For the text-containing cell, return its midpoint in [X, Y] coordinate format. 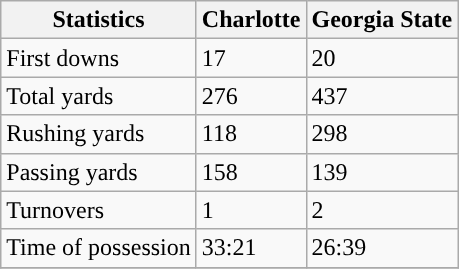
Turnovers [99, 210]
Time of possession [99, 248]
158 [251, 172]
276 [251, 96]
Georgia State [382, 20]
33:21 [251, 248]
20 [382, 58]
2 [382, 210]
Statistics [99, 20]
Rushing yards [99, 134]
Passing yards [99, 172]
First downs [99, 58]
1 [251, 210]
Charlotte [251, 20]
298 [382, 134]
437 [382, 96]
Total yards [99, 96]
26:39 [382, 248]
118 [251, 134]
139 [382, 172]
17 [251, 58]
